From the cell containing the given text, extract its center point as (X, Y) coordinate. 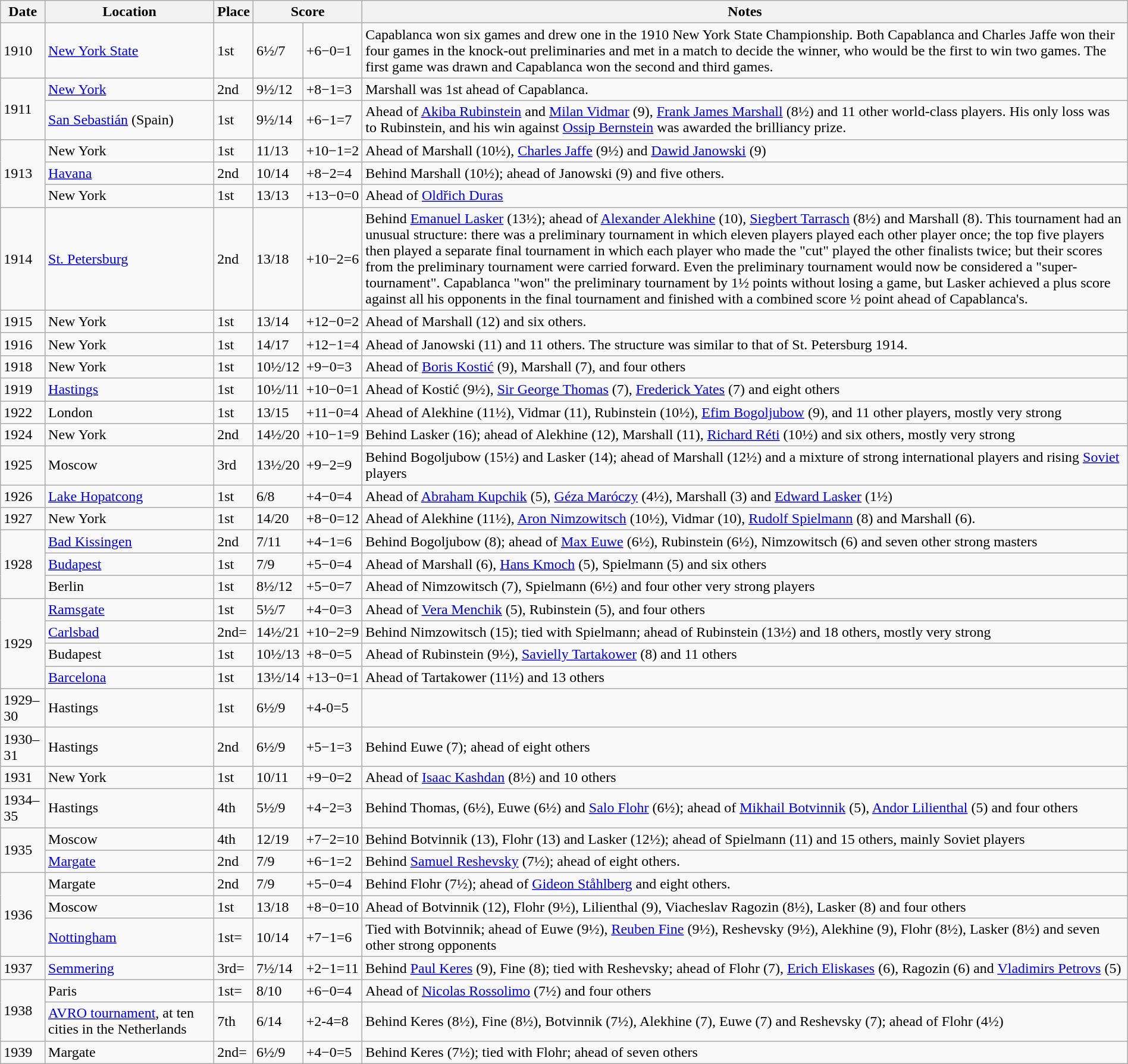
+7−1=6 (333, 938)
Behind Lasker (16); ahead of Alekhine (12), Marshall (11), Richard Réti (10½) and six others, mostly very strong (745, 435)
Ahead of Abraham Kupchik (5), Géza Maróczy (4½), Marshall (3) and Edward Lasker (1½) (745, 496)
9½/14 (278, 120)
+13−0=0 (333, 196)
Behind Botvinnik (13), Flohr (13) and Lasker (12½); ahead of Spielmann (11) and 15 others, mainly Soviet players (745, 838)
1939 (23, 1052)
Semmering (130, 968)
1934–35 (23, 808)
Behind Bogoljubow (15½) and Lasker (14); ahead of Marshall (12½) and a mixture of strong international players and rising Soviet players (745, 465)
1931 (23, 777)
1911 (23, 108)
10½/11 (278, 389)
Ahead of Alekhine (11½), Vidmar (11), Rubinstein (10½), Efim Bogoljubow (9), and 11 other players, mostly very strong (745, 412)
1913 (23, 173)
+8−0=10 (333, 907)
+6−1=7 (333, 120)
+5−1=3 (333, 746)
1925 (23, 465)
Ahead of Botvinnik (12), Flohr (9½), Lilienthal (9), Viacheslav Ragozin (8½), Lasker (8) and four others (745, 907)
6/14 (278, 1021)
Marshall was 1st ahead of Capablanca. (745, 89)
Behind Bogoljubow (8); ahead of Max Euwe (6½), Rubinstein (6½), Nimzowitsch (6) and seven other strong masters (745, 542)
7½/14 (278, 968)
1914 (23, 258)
13½/20 (278, 465)
+5−0=7 (333, 587)
14½/21 (278, 632)
5½/9 (278, 808)
1938 (23, 1010)
+10−1=2 (333, 151)
10½/13 (278, 655)
Behind Euwe (7); ahead of eight others (745, 746)
Ahead of Rubinstein (9½), Savielly Tartakower (8) and 11 others (745, 655)
1924 (23, 435)
+11−0=4 (333, 412)
11/13 (278, 151)
Ahead of Kostić (9½), Sir George Thomas (7), Frederick Yates (7) and eight others (745, 389)
1926 (23, 496)
Location (130, 12)
+4−0=4 (333, 496)
10/11 (278, 777)
1936 (23, 915)
7/11 (278, 542)
12/19 (278, 838)
+13−0=1 (333, 677)
+9−2=9 (333, 465)
6½/7 (278, 51)
Ahead of Tartakower (11½) and 13 others (745, 677)
London (130, 412)
6/8 (278, 496)
+10−2=6 (333, 258)
+6−0=1 (333, 51)
Berlin (130, 587)
Nottingham (130, 938)
Place (234, 12)
3rd (234, 465)
1918 (23, 367)
+4−0=3 (333, 609)
Ahead of Janowski (11) and 11 others. The structure was similar to that of St. Petersburg 1914. (745, 344)
Carlsbad (130, 632)
Ahead of Boris Kostić (9), Marshall (7), and four others (745, 367)
14/20 (278, 519)
+8−0=5 (333, 655)
New York State (130, 51)
San Sebastián (Spain) (130, 120)
+6−0=4 (333, 991)
+9−0=3 (333, 367)
1919 (23, 389)
+8−2=4 (333, 173)
1930–31 (23, 746)
+8−1=3 (333, 89)
+2-4=8 (333, 1021)
Behind Marshall (10½); ahead of Janowski (9) and five others. (745, 173)
Behind Thomas, (6½), Euwe (6½) and Salo Flohr (6½); ahead of Mikhail Botvinnik (5), Andor Lilienthal (5) and four others (745, 808)
1935 (23, 850)
1922 (23, 412)
14½/20 (278, 435)
Behind Keres (8½), Fine (8½), Botvinnik (7½), Alekhine (7), Euwe (7) and Reshevsky (7); ahead of Flohr (4½) (745, 1021)
Ahead of Vera Menchik (5), Rubinstein (5), and four others (745, 609)
Tied with Botvinnik; ahead of Euwe (9½), Reuben Fine (9½), Reshevsky (9½), Alekhine (9), Flohr (8½), Lasker (8½) and seven other strong opponents (745, 938)
7th (234, 1021)
+12−0=2 (333, 321)
+9−0=2 (333, 777)
1916 (23, 344)
1910 (23, 51)
Score (307, 12)
8/10 (278, 991)
AVRO tournament, at ten cities in the Netherlands (130, 1021)
Havana (130, 173)
+10−1=9 (333, 435)
3rd= (234, 968)
1915 (23, 321)
Ahead of Isaac Kashdan (8½) and 10 others (745, 777)
Notes (745, 12)
Behind Flohr (7½); ahead of Gideon Ståhlberg and eight others. (745, 884)
Ramsgate (130, 609)
Ahead of Marshall (12) and six others. (745, 321)
Paris (130, 991)
1928 (23, 564)
Ahead of Alekhine (11½), Aron Nimzowitsch (10½), Vidmar (10), Rudolf Spielmann (8) and Marshall (6). (745, 519)
St. Petersburg (130, 258)
+4−1=6 (333, 542)
1929–30 (23, 708)
Ahead of Nicolas Rossolimo (7½) and four others (745, 991)
8½/12 (278, 587)
+12−1=4 (333, 344)
10½/12 (278, 367)
Barcelona (130, 677)
Ahead of Marshall (10½), Charles Jaffe (9½) and Dawid Janowski (9) (745, 151)
+10−2=9 (333, 632)
13/15 (278, 412)
+7−2=10 (333, 838)
Behind Keres (7½); tied with Flohr; ahead of seven others (745, 1052)
+8−0=12 (333, 519)
+4−0=5 (333, 1052)
5½/7 (278, 609)
+4−2=3 (333, 808)
+2−1=11 (333, 968)
9½/12 (278, 89)
Lake Hopatcong (130, 496)
14/17 (278, 344)
1927 (23, 519)
+6−1=2 (333, 862)
13/14 (278, 321)
+10−0=1 (333, 389)
Ahead of Nimzowitsch (7), Spielmann (6½) and four other very strong players (745, 587)
1929 (23, 643)
13/13 (278, 196)
13½/14 (278, 677)
Behind Nimzowitsch (15); tied with Spielmann; ahead of Rubinstein (13½) and 18 others, mostly very strong (745, 632)
Date (23, 12)
Bad Kissingen (130, 542)
+4-0=5 (333, 708)
Behind Samuel Reshevsky (7½); ahead of eight others. (745, 862)
Behind Paul Keres (9), Fine (8); tied with Reshevsky; ahead of Flohr (7), Erich Eliskases (6), Ragozin (6) and Vladimirs Petrovs (5) (745, 968)
1937 (23, 968)
Ahead of Oldřich Duras (745, 196)
Ahead of Marshall (6), Hans Kmoch (5), Spielmann (5) and six others (745, 564)
